For the text-containing cell, return its midpoint in [X, Y] coordinate format. 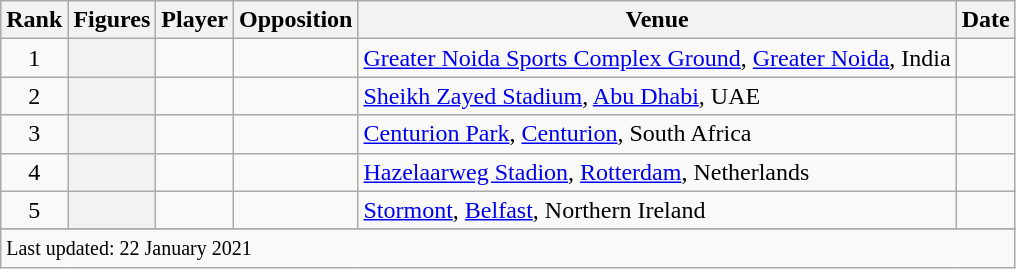
Centurion Park, Centurion, South Africa [657, 134]
5 [34, 210]
Player [195, 20]
4 [34, 172]
1 [34, 58]
Greater Noida Sports Complex Ground, Greater Noida, India [657, 58]
Rank [34, 20]
Last updated: 22 January 2021 [508, 248]
3 [34, 134]
Opposition [296, 20]
Sheikh Zayed Stadium, Abu Dhabi, UAE [657, 96]
2 [34, 96]
Venue [657, 20]
Date [986, 20]
Hazelaarweg Stadion, Rotterdam, Netherlands [657, 172]
Figures [112, 20]
Stormont, Belfast, Northern Ireland [657, 210]
